Find where the given text appears and provide that cell's center as (x, y) coordinate. 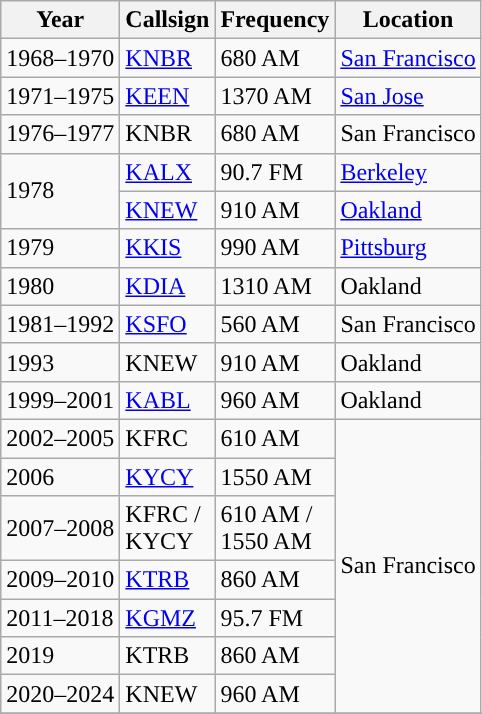
95.7 FM (275, 618)
1370 AM (275, 96)
Berkeley (408, 172)
1310 AM (275, 286)
1981–1992 (60, 324)
KABL (168, 400)
990 AM (275, 248)
2002–2005 (60, 438)
KSFO (168, 324)
610 AM (275, 438)
Frequency (275, 20)
1978 (60, 191)
1979 (60, 248)
2019 (60, 656)
KALX (168, 172)
2011–2018 (60, 618)
2020–2024 (60, 694)
KEEN (168, 96)
1999–2001 (60, 400)
1968–1970 (60, 58)
KGMZ (168, 618)
560 AM (275, 324)
KDIA (168, 286)
KFRC (168, 438)
Year (60, 20)
2007–2008 (60, 528)
Callsign (168, 20)
1550 AM (275, 477)
2006 (60, 477)
KYCY (168, 477)
1971–1975 (60, 96)
KFRC /KYCY (168, 528)
Location (408, 20)
KKIS (168, 248)
2009–2010 (60, 580)
1976–1977 (60, 134)
90.7 FM (275, 172)
1980 (60, 286)
Pittsburg (408, 248)
1993 (60, 362)
610 AM /1550 AM (275, 528)
San Jose (408, 96)
